Return (x, y) of the center of cell containing provided text 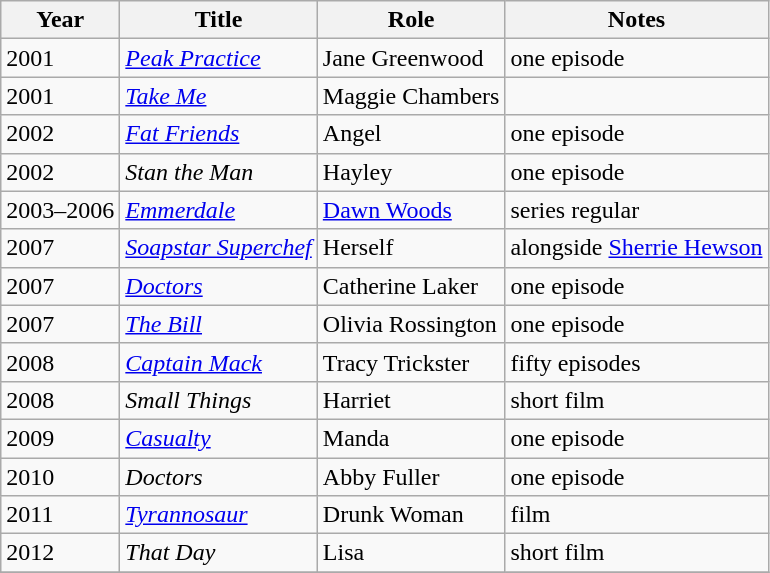
Stan the Man (218, 172)
2012 (60, 553)
Abby Fuller (411, 477)
Small Things (218, 400)
Manda (411, 438)
Tracy Trickster (411, 362)
2011 (60, 515)
Fat Friends (218, 134)
series regular (636, 210)
Title (218, 20)
2009 (60, 438)
Angel (411, 134)
Hayley (411, 172)
Drunk Woman (411, 515)
Olivia Rossington (411, 324)
Take Me (218, 96)
Peak Practice (218, 58)
Maggie Chambers (411, 96)
2010 (60, 477)
Herself (411, 248)
Emmerdale (218, 210)
Catherine Laker (411, 286)
Jane Greenwood (411, 58)
Captain Mack (218, 362)
2003–2006 (60, 210)
Tyrannosaur (218, 515)
Role (411, 20)
Notes (636, 20)
The Bill (218, 324)
Soapstar Superchef (218, 248)
Lisa (411, 553)
alongside Sherrie Hewson (636, 248)
film (636, 515)
Harriet (411, 400)
Casualty (218, 438)
fifty episodes (636, 362)
That Day (218, 553)
Year (60, 20)
Dawn Woods (411, 210)
